Identify which cell holds the provided text, then report its [X, Y] central coordinate. 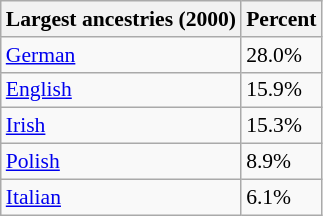
Polish [121, 162]
15.3% [281, 126]
28.0% [281, 55]
English [121, 90]
Largest ancestries (2000) [121, 19]
Percent [281, 19]
Irish [121, 126]
German [121, 55]
8.9% [281, 162]
6.1% [281, 197]
15.9% [281, 90]
Italian [121, 197]
